For the text-containing cell, return its midpoint in (x, y) coordinate format. 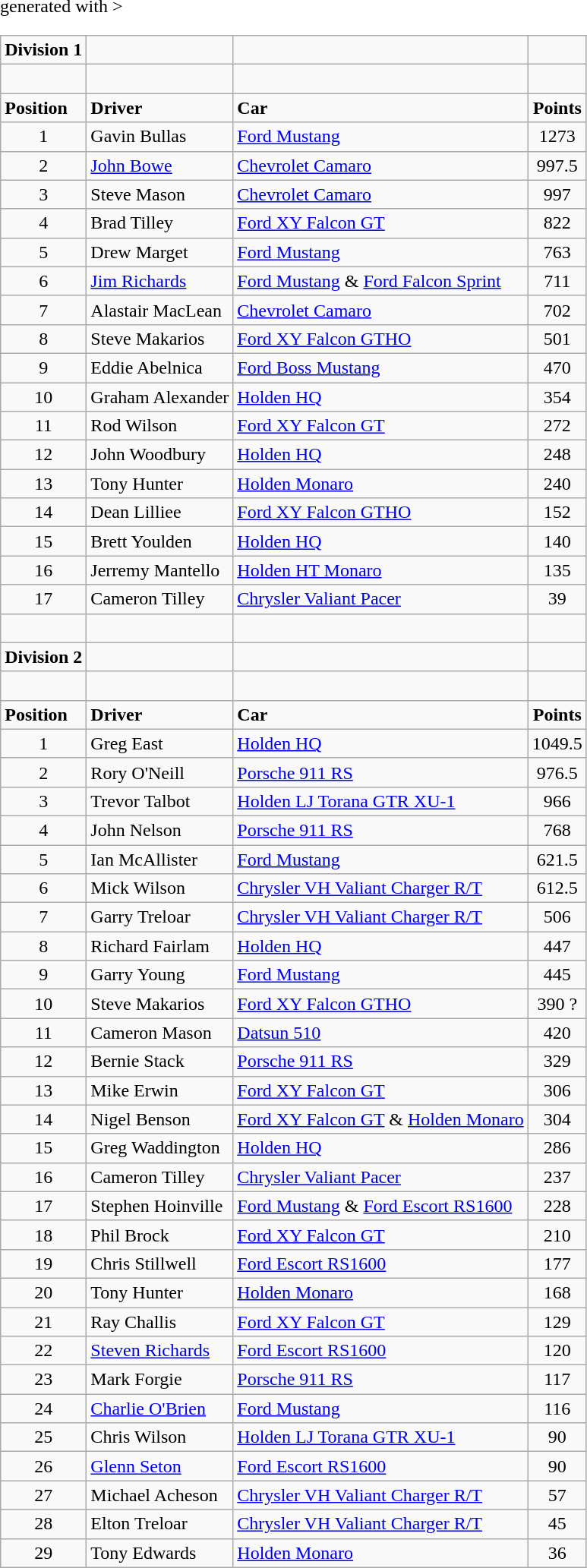
Charlie O'Brien (159, 1409)
612.5 (557, 888)
240 (557, 484)
822 (557, 223)
306 (557, 1090)
Steven Richards (159, 1351)
129 (557, 1322)
116 (557, 1409)
140 (557, 541)
976.5 (557, 772)
Trevor Talbot (159, 801)
152 (557, 513)
966 (557, 801)
Drew Marget (159, 252)
Datsun 510 (380, 1033)
25 (44, 1437)
John Nelson (159, 830)
Steve Mason (159, 194)
Mike Erwin (159, 1090)
286 (557, 1148)
1049.5 (557, 743)
John Woodbury (159, 455)
Phil Brock (159, 1235)
18 (44, 1235)
Dean Lilliee (159, 513)
29 (44, 1553)
768 (557, 830)
Alastair MacLean (159, 310)
997.5 (557, 166)
Ray Challis (159, 1322)
28 (44, 1524)
21 (44, 1322)
Chris Wilson (159, 1437)
420 (557, 1033)
Division 1 (44, 50)
329 (557, 1062)
621.5 (557, 859)
19 (44, 1264)
Holden HT Monaro (380, 570)
228 (557, 1206)
Jerremy Mantello (159, 570)
470 (557, 368)
45 (557, 1524)
Cameron Mason (159, 1033)
447 (557, 946)
997 (557, 194)
Ian McAllister (159, 859)
Garry Young (159, 975)
Graham Alexander (159, 397)
Tony Edwards (159, 1553)
711 (557, 281)
Mark Forgie (159, 1380)
Chris Stillwell (159, 1264)
177 (557, 1264)
26 (44, 1466)
Rod Wilson (159, 426)
506 (557, 917)
Eddie Abelnica (159, 368)
120 (557, 1351)
Richard Fairlam (159, 946)
248 (557, 455)
27 (44, 1495)
Stephen Hoinville (159, 1206)
Brad Tilley (159, 223)
272 (557, 426)
Brett Youlden (159, 541)
Elton Treloar (159, 1524)
Michael Acheson (159, 1495)
Division 2 (44, 657)
501 (557, 339)
304 (557, 1119)
Greg Waddington (159, 1148)
22 (44, 1351)
Bernie Stack (159, 1062)
Rory O'Neill (159, 772)
24 (44, 1409)
Greg East (159, 743)
354 (557, 397)
168 (557, 1292)
23 (44, 1380)
20 (44, 1292)
Mick Wilson (159, 888)
39 (557, 599)
36 (557, 1553)
117 (557, 1380)
210 (557, 1235)
Jim Richards (159, 281)
702 (557, 310)
John Bowe (159, 166)
Ford XY Falcon GT & Holden Monaro (380, 1119)
Nigel Benson (159, 1119)
763 (557, 252)
Ford Mustang & Ford Escort RS1600 (380, 1206)
135 (557, 570)
1273 (557, 137)
445 (557, 975)
237 (557, 1177)
Garry Treloar (159, 917)
Gavin Bullas (159, 137)
57 (557, 1495)
Glenn Seton (159, 1466)
Ford Mustang & Ford Falcon Sprint (380, 281)
390 ? (557, 1004)
Ford Boss Mustang (380, 368)
